For the text-containing cell, return its midpoint in (x, y) coordinate format. 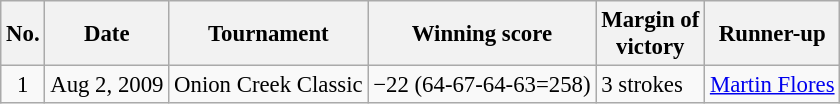
−22 (64-67-64-63=258) (482, 85)
Tournament (268, 34)
1 (23, 85)
Date (107, 34)
Martin Flores (772, 85)
Winning score (482, 34)
Aug 2, 2009 (107, 85)
Margin ofvictory (650, 34)
Runner-up (772, 34)
No. (23, 34)
3 strokes (650, 85)
Onion Creek Classic (268, 85)
